Identify which cell holds the provided text, then report its (x, y) central coordinate. 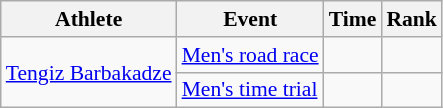
Event (250, 19)
Rank (412, 19)
Athlete (89, 19)
Tengiz Barbakadze (89, 72)
Men's time trial (250, 90)
Time (353, 19)
Men's road race (250, 55)
